Capture the cell that displays the provided text and extract its [x, y] central coordinate. 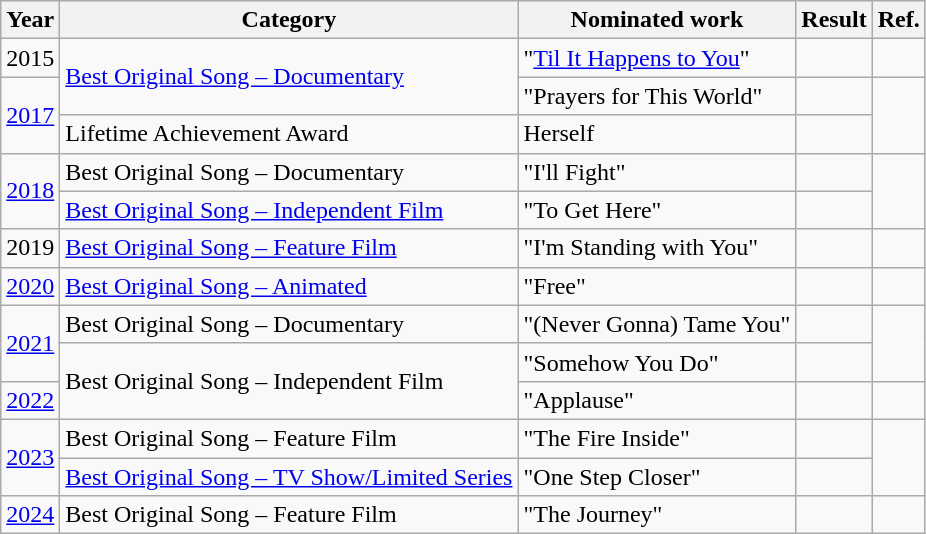
Result [834, 20]
Best Original Song – Animated [289, 286]
2017 [30, 115]
2015 [30, 58]
2019 [30, 248]
"Til It Happens to You" [657, 58]
Year [30, 20]
"(Never Gonna) Tame You" [657, 324]
"I'm Standing with You" [657, 248]
2018 [30, 191]
"To Get Here" [657, 210]
2020 [30, 286]
2022 [30, 400]
Nominated work [657, 20]
"The Journey" [657, 515]
"One Step Closer" [657, 477]
Category [289, 20]
"Applause" [657, 400]
"I'll Fight" [657, 172]
Herself [657, 134]
2024 [30, 515]
"Somehow You Do" [657, 362]
Ref. [898, 20]
Best Original Song – TV Show/Limited Series [289, 477]
Lifetime Achievement Award [289, 134]
"The Fire Inside" [657, 438]
2023 [30, 457]
"Free" [657, 286]
2021 [30, 343]
"Prayers for This World" [657, 96]
